Capture the cell that displays the provided text and extract its [X, Y] central coordinate. 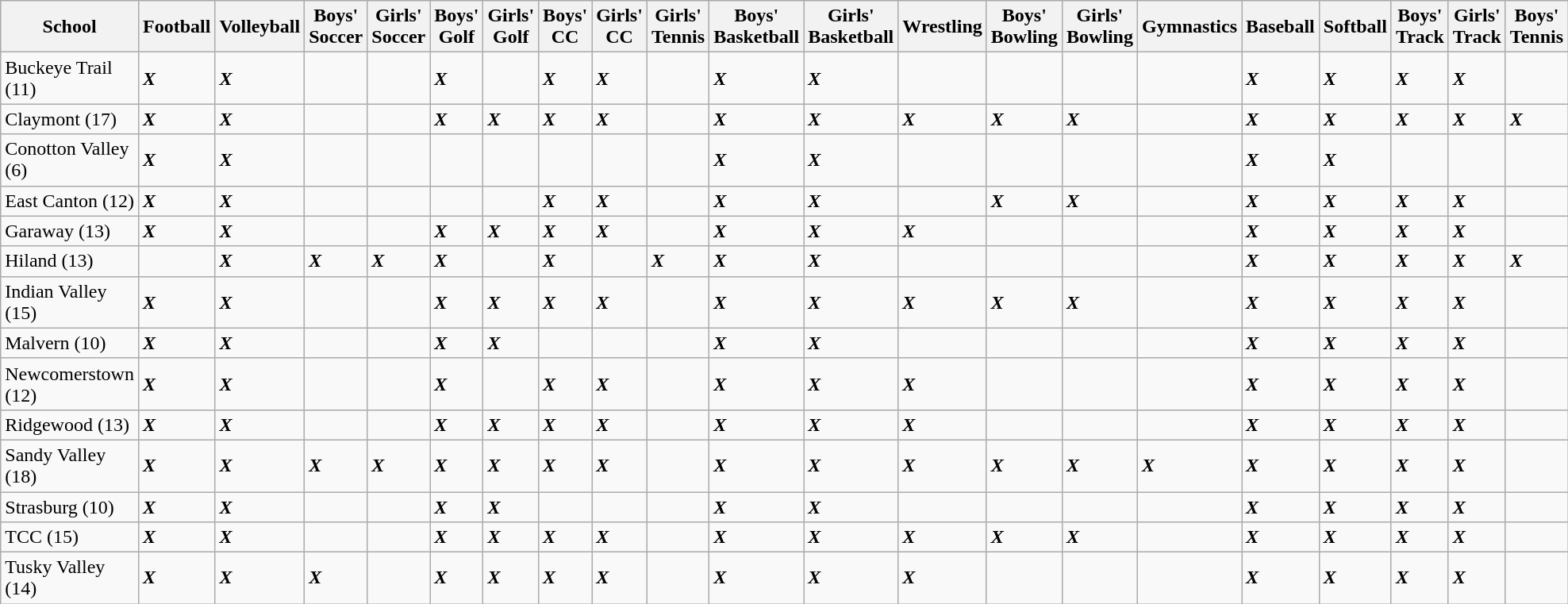
Football [176, 27]
Boys' Golf [457, 27]
Boys' Tennis [1536, 27]
Girls' Golf [511, 27]
Boys' CC [565, 27]
Boys' Track [1420, 27]
Girls' Tennis [678, 27]
Baseball [1281, 27]
Girls' Basketball [851, 27]
Indian Valley (15) [70, 302]
Softball [1355, 27]
Girls' Bowling [1100, 27]
Boys' Bowling [1024, 27]
Gymnastics [1189, 27]
Garaway (13) [70, 231]
Ridgewood (13) [70, 425]
School [70, 27]
Girls' Soccer [398, 27]
TCC (15) [70, 537]
Sandy Valley (18) [70, 465]
Buckeye Trail (11) [70, 78]
Tusky Valley (14) [70, 578]
Girls' Track [1477, 27]
Newcomerstown (12) [70, 384]
Claymont (17) [70, 119]
Conotton Valley (6) [70, 160]
Boys' Basketball [757, 27]
Wrestling [943, 27]
East Canton (12) [70, 201]
Boys' Soccer [336, 27]
Malvern (10) [70, 343]
Girls' CC [620, 27]
Hiland (13) [70, 261]
Strasburg (10) [70, 507]
Volleyball [260, 27]
